For the text-containing cell, return its midpoint in (X, Y) coordinate format. 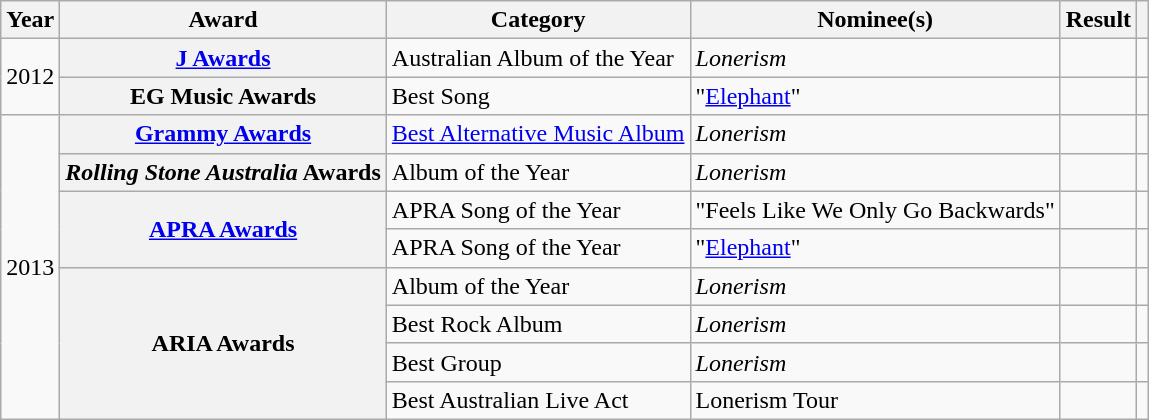
Rolling Stone Australia Awards (223, 172)
Grammy Awards (223, 134)
Best Song (538, 96)
2013 (30, 267)
"Feels Like We Only Go Backwards" (875, 210)
Award (223, 20)
Best Australian Live Act (538, 400)
Nominee(s) (875, 20)
Lonerism Tour (875, 400)
Best Alternative Music Album (538, 134)
ARIA Awards (223, 343)
Australian Album of the Year (538, 58)
EG Music Awards (223, 96)
Category (538, 20)
APRA Awards (223, 229)
Best Rock Album (538, 324)
2012 (30, 77)
J Awards (223, 58)
Result (1098, 20)
Best Group (538, 362)
Year (30, 20)
